Extract the [x, y] coordinate from the center of the cell holding the provided text.  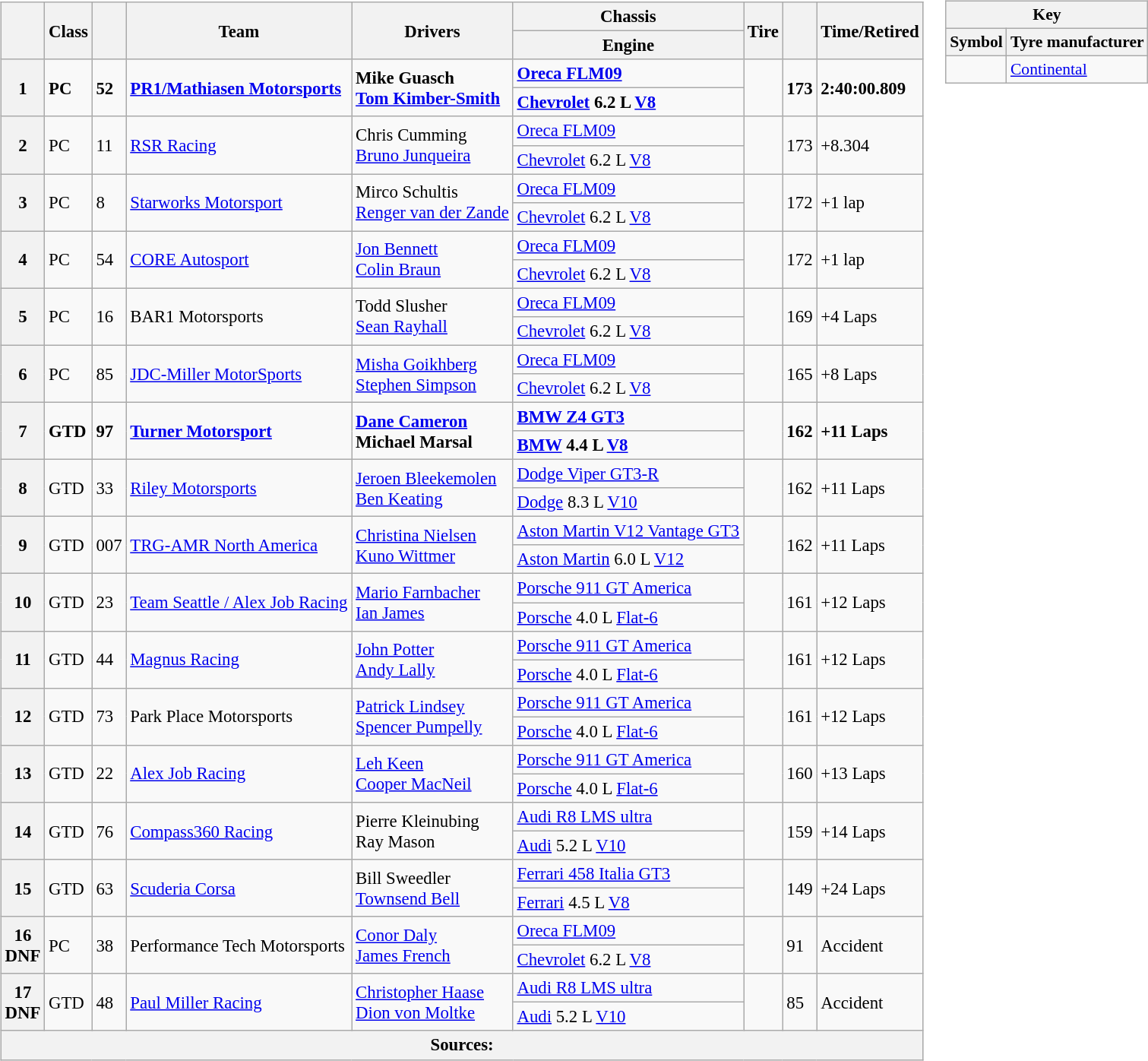
Magnus Racing [239, 660]
Ferrari 4.5 L V8 [628, 902]
15 [23, 888]
4 [23, 260]
Key [1047, 15]
Mirco Schultis Renger van der Zande [432, 202]
63 [109, 888]
44 [109, 660]
54 [109, 260]
48 [109, 1002]
+24 Laps [870, 888]
165 [799, 374]
Symbol [976, 42]
Paul Miller Racing [239, 1002]
169 [799, 316]
6 [23, 374]
Park Place Motorsports [239, 716]
Team [239, 30]
12 [23, 716]
Chris Cumming Bruno Junqueira [432, 144]
+8.304 [870, 144]
Leh Keen Cooper MacNeil [432, 774]
Aston Martin V12 Vantage GT3 [628, 531]
BAR1 Motorsports [239, 316]
PR1/Mathiasen Motorsports [239, 88]
Compass360 Racing [239, 831]
160 [799, 774]
1 [23, 88]
BMW Z4 GT3 [628, 416]
Sources: [462, 1045]
Bill Sweedler Townsend Bell [432, 888]
Engine [628, 46]
Jeroen Bleekemolen Ben Keating [432, 488]
Ferrari 458 Italia GT3 [628, 874]
Continental [1077, 69]
17DNF [23, 1002]
Tyre manufacturer [1077, 42]
16 [109, 316]
14 [23, 831]
Alex Job Racing [239, 774]
Time/Retired [870, 30]
Performance Tech Motorsports [239, 945]
Mario Farnbacher Ian James [432, 602]
9 [23, 546]
Turner Motorsport [239, 430]
007 [109, 546]
Drivers [432, 30]
TRG-AMR North America [239, 546]
38 [109, 945]
22 [109, 774]
JDC-Miller MotorSports [239, 374]
73 [109, 716]
52 [109, 88]
Class [68, 30]
Dodge Viper GT3-R [628, 474]
Christopher Haase Dion von Moltke [432, 1002]
Dodge 8.3 L V10 [628, 502]
159 [799, 831]
2 [23, 144]
10 [23, 602]
Pierre Kleinubing Ray Mason [432, 831]
+14 Laps [870, 831]
3 [23, 202]
7 [23, 430]
Conor Daly James French [432, 945]
Jon Bennett Colin Braun [432, 260]
Dane Cameron Michael Marsal [432, 430]
RSR Racing [239, 144]
33 [109, 488]
Tire [764, 30]
Misha Goikhberg Stephen Simpson [432, 374]
John Potter Andy Lally [432, 660]
13 [23, 774]
Riley Motorsports [239, 488]
76 [109, 831]
Mike Guasch Tom Kimber-Smith [432, 88]
5 [23, 316]
+8 Laps [870, 374]
97 [109, 430]
Team Seattle / Alex Job Racing [239, 602]
Patrick Lindsey Spencer Pumpelly [432, 716]
16DNF [23, 945]
+13 Laps [870, 774]
23 [109, 602]
Aston Martin 6.0 L V12 [628, 559]
Chassis [628, 17]
91 [799, 945]
Todd Slusher Sean Rayhall [432, 316]
Scuderia Corsa [239, 888]
149 [799, 888]
Christina Nielsen Kuno Wittmer [432, 546]
BMW 4.4 L V8 [628, 445]
Starworks Motorsport [239, 202]
+4 Laps [870, 316]
2:40:00.809 [870, 88]
CORE Autosport [239, 260]
